Scan for the cell matching the given text and deliver its [X, Y] coordinate at center. 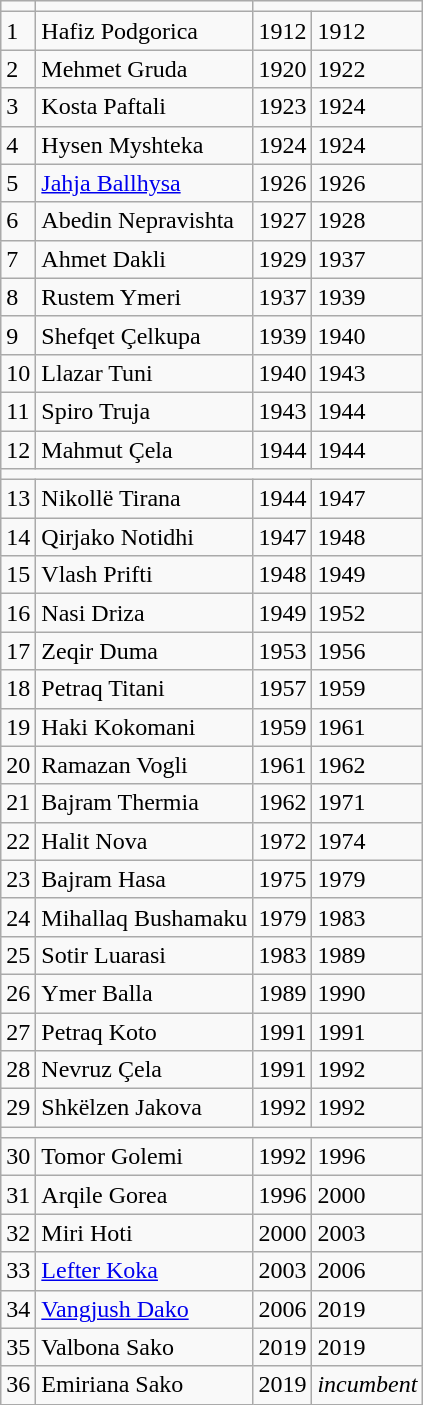
3 [18, 107]
1952 [368, 613]
7 [18, 259]
Nasi Driza [144, 613]
12 [18, 449]
33 [18, 1271]
11 [18, 411]
Lefter Koka [144, 1271]
incumbent [368, 1385]
Halit Nova [144, 841]
24 [18, 917]
1957 [282, 689]
1990 [368, 993]
6 [18, 221]
Ramazan Vogli [144, 765]
Petraq Titani [144, 689]
1971 [368, 803]
9 [18, 335]
Ymer Balla [144, 993]
Ahmet Dakli [144, 259]
25 [18, 955]
Zeqir Duma [144, 651]
1922 [368, 69]
5 [18, 183]
28 [18, 1070]
15 [18, 575]
1929 [282, 259]
Tomor Golemi [144, 1157]
Vangjush Dako [144, 1309]
Spiro Truja [144, 411]
1923 [282, 107]
Vlash Prifti [144, 575]
Valbona Sako [144, 1347]
1920 [282, 69]
1975 [282, 879]
35 [18, 1347]
20 [18, 765]
Nevruz Çela [144, 1070]
Bajram Hasa [144, 879]
Hysen Myshteka [144, 145]
31 [18, 1195]
1974 [368, 841]
16 [18, 613]
Hafiz Podgorica [144, 31]
29 [18, 1108]
23 [18, 879]
Petraq Koto [144, 1031]
34 [18, 1309]
14 [18, 537]
1928 [368, 221]
36 [18, 1385]
Jahja Ballhysa [144, 183]
32 [18, 1233]
8 [18, 297]
Sotir Luarasi [144, 955]
26 [18, 993]
Arqile Gorea [144, 1195]
Qirjako Notidhi [144, 537]
27 [18, 1031]
21 [18, 803]
18 [18, 689]
Emiriana Sako [144, 1385]
Mahmut Çela [144, 449]
1953 [282, 651]
13 [18, 499]
Shkëlzen Jakova [144, 1108]
Abedin Nepravishta [144, 221]
Rustem Ymeri [144, 297]
1927 [282, 221]
Nikollë Tirana [144, 499]
Llazar Tuni [144, 373]
Miri Hoti [144, 1233]
2 [18, 69]
1956 [368, 651]
19 [18, 727]
4 [18, 145]
Bajram Thermia [144, 803]
10 [18, 373]
Mihallaq Bushamaku [144, 917]
1972 [282, 841]
Shefqet Çelkupa [144, 335]
17 [18, 651]
Mehmet Gruda [144, 69]
Haki Kokomani [144, 727]
30 [18, 1157]
1 [18, 31]
22 [18, 841]
Kosta Paftali [144, 107]
